Locate the cell with the specified text and output its [x, y] center coordinate. 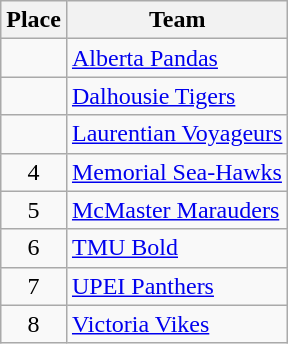
7 [34, 286]
Dalhousie Tigers [176, 96]
Alberta Pandas [176, 58]
Laurentian Voyageurs [176, 134]
4 [34, 172]
8 [34, 324]
McMaster Marauders [176, 210]
Team [176, 20]
6 [34, 248]
Place [34, 20]
TMU Bold [176, 248]
UPEI Panthers [176, 286]
Victoria Vikes [176, 324]
Memorial Sea-Hawks [176, 172]
5 [34, 210]
